Return [X, Y] of the center of cell containing provided text 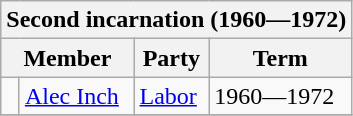
Member [68, 58]
Alec Inch [76, 96]
Term [280, 58]
1960—1972 [280, 96]
Party [172, 58]
Second incarnation (1960—1972) [176, 20]
Labor [172, 96]
